Locate the cell with the specified text and output its (x, y) center coordinate. 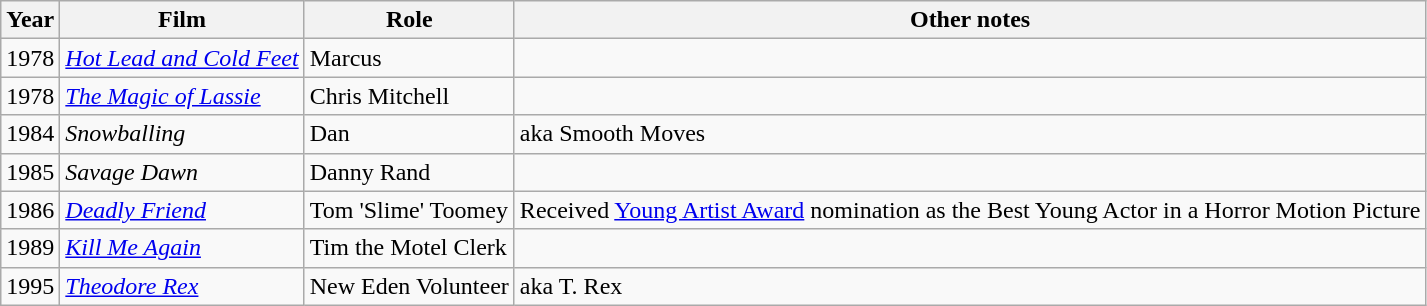
Year (30, 20)
Danny Rand (409, 172)
Tim the Motel Clerk (409, 248)
Film (182, 20)
Theodore Rex (182, 286)
1985 (30, 172)
aka Smooth Moves (970, 134)
New Eden Volunteer (409, 286)
The Magic of Lassie (182, 96)
Tom 'Slime' Toomey (409, 210)
1986 (30, 210)
Role (409, 20)
1989 (30, 248)
1984 (30, 134)
aka T. Rex (970, 286)
Snowballing (182, 134)
Kill Me Again (182, 248)
Other notes (970, 20)
Received Young Artist Award nomination as the Best Young Actor in a Horror Motion Picture (970, 210)
Dan (409, 134)
Savage Dawn (182, 172)
Marcus (409, 58)
Deadly Friend (182, 210)
Chris Mitchell (409, 96)
1995 (30, 286)
Hot Lead and Cold Feet (182, 58)
